Capture the cell that displays the provided text and extract its (X, Y) central coordinate. 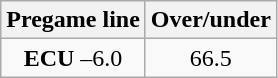
Over/under (210, 20)
ECU –6.0 (74, 58)
66.5 (210, 58)
Pregame line (74, 20)
